Scan for the cell matching the given text and deliver its [X, Y] coordinate at center. 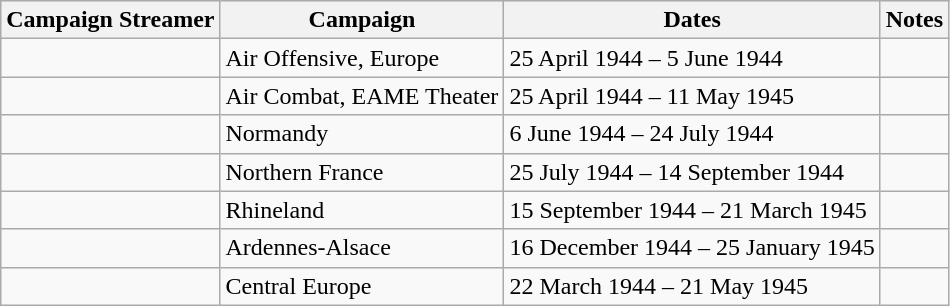
Central Europe [362, 286]
Rhineland [362, 210]
25 April 1944 – 5 June 1944 [692, 58]
25 July 1944 – 14 September 1944 [692, 172]
Campaign [362, 20]
6 June 1944 – 24 July 1944 [692, 134]
Normandy [362, 134]
25 April 1944 – 11 May 1945 [692, 96]
22 March 1944 – 21 May 1945 [692, 286]
Dates [692, 20]
16 December 1944 – 25 January 1945 [692, 248]
Air Combat, EAME Theater [362, 96]
Notes [914, 20]
Northern France [362, 172]
15 September 1944 – 21 March 1945 [692, 210]
Ardennes-Alsace [362, 248]
Campaign Streamer [110, 20]
Air Offensive, Europe [362, 58]
